Capture the cell that displays the provided text and extract its [X, Y] central coordinate. 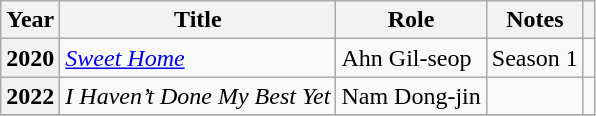
Sweet Home [198, 58]
Season 1 [534, 58]
Ahn Gil-seop [411, 58]
Year [30, 20]
2022 [30, 96]
I Haven’t Done My Best Yet [198, 96]
2020 [30, 58]
Notes [534, 20]
Role [411, 20]
Nam Dong-jin [411, 96]
Title [198, 20]
